Provide the (X, Y) coordinate of the cell's center where the given text is located.  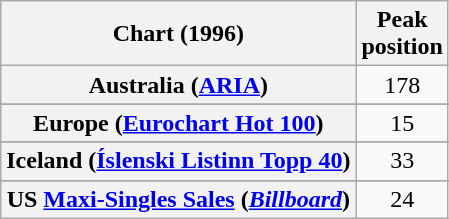
15 (402, 123)
Peakposition (402, 34)
24 (402, 199)
US Maxi-Singles Sales (Billboard) (178, 199)
Australia (ARIA) (178, 85)
Iceland (Íslenski Listinn Topp 40) (178, 161)
33 (402, 161)
Europe (Eurochart Hot 100) (178, 123)
Chart (1996) (178, 34)
178 (402, 85)
